For the text-containing cell, return its midpoint in [X, Y] coordinate format. 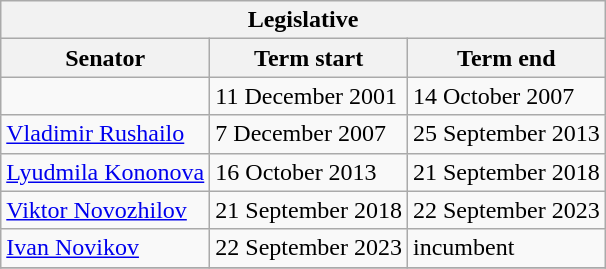
11 December 2001 [309, 96]
Term end [506, 58]
16 October 2013 [309, 172]
incumbent [506, 248]
Legislative [303, 20]
7 December 2007 [309, 134]
Ivan Novikov [106, 248]
Lyudmila Kononova [106, 172]
Senator [106, 58]
Viktor Novozhilov [106, 210]
Vladimir Rushailo [106, 134]
25 September 2013 [506, 134]
14 October 2007 [506, 96]
Term start [309, 58]
